Identify which cell holds the provided text, then report its [x, y] central coordinate. 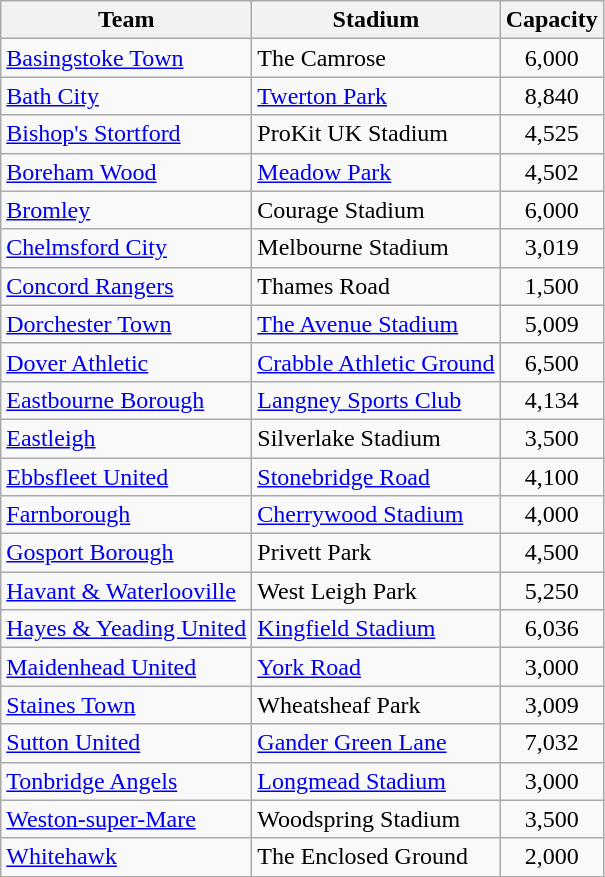
Stonebridge Road [376, 477]
4,134 [552, 400]
4,500 [552, 553]
Langney Sports Club [376, 400]
Team [126, 20]
Dover Athletic [126, 362]
5,250 [552, 591]
Thames Road [376, 286]
Farnborough [126, 515]
The Avenue Stadium [376, 324]
Privett Park [376, 553]
Ebbsfleet United [126, 477]
5,009 [552, 324]
The Camrose [376, 58]
4,502 [552, 172]
Bath City [126, 96]
Kingfield Stadium [376, 629]
Longmead Stadium [376, 781]
Bromley [126, 210]
Hayes & Yeading United [126, 629]
Weston-super-Mare [126, 819]
6,036 [552, 629]
Tonbridge Angels [126, 781]
Bishop's Stortford [126, 134]
Courage Stadium [376, 210]
Eastleigh [126, 438]
The Enclosed Ground [376, 857]
Meadow Park [376, 172]
2,000 [552, 857]
Crabble Athletic Ground [376, 362]
Cherrywood Stadium [376, 515]
Wheatsheaf Park [376, 705]
Gosport Borough [126, 553]
8,840 [552, 96]
Silverlake Stadium [376, 438]
4,525 [552, 134]
Staines Town [126, 705]
1,500 [552, 286]
Basingstoke Town [126, 58]
Capacity [552, 20]
3,019 [552, 248]
York Road [376, 667]
4,000 [552, 515]
Melbourne Stadium [376, 248]
Maidenhead United [126, 667]
Whitehawk [126, 857]
4,100 [552, 477]
Havant & Waterlooville [126, 591]
Eastbourne Borough [126, 400]
Woodspring Stadium [376, 819]
Dorchester Town [126, 324]
Chelmsford City [126, 248]
Sutton United [126, 743]
ProKit UK Stadium [376, 134]
West Leigh Park [376, 591]
3,009 [552, 705]
6,500 [552, 362]
Twerton Park [376, 96]
Stadium [376, 20]
Boreham Wood [126, 172]
Concord Rangers [126, 286]
7,032 [552, 743]
Gander Green Lane [376, 743]
